Scan for the cell matching the given text and deliver its [x, y] coordinate at center. 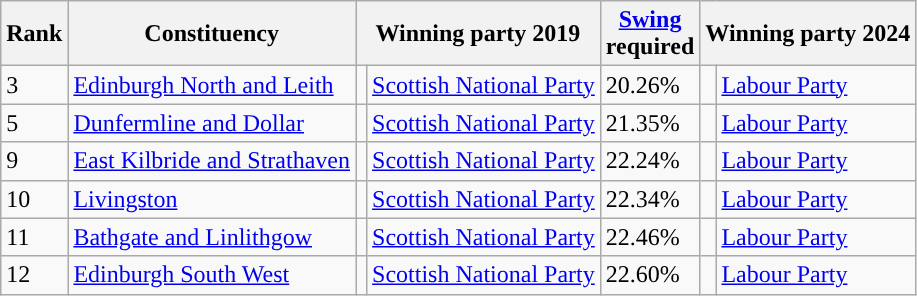
Constituency [212, 34]
20.26% [650, 85]
Rank [34, 34]
22.60% [650, 275]
Winning party 2024 [808, 34]
10 [34, 199]
Bathgate and Linlithgow [212, 237]
Edinburgh South West [212, 275]
Livingston [212, 199]
9 [34, 161]
22.24% [650, 161]
11 [34, 237]
Edinburgh North and Leith [212, 85]
5 [34, 123]
East Kilbride and Strathaven [212, 161]
Dunfermline and Dollar [212, 123]
Swingrequired [650, 34]
3 [34, 85]
22.34% [650, 199]
22.46% [650, 237]
21.35% [650, 123]
Winning party 2019 [478, 34]
12 [34, 275]
